Return [x, y] of the center of cell containing provided text 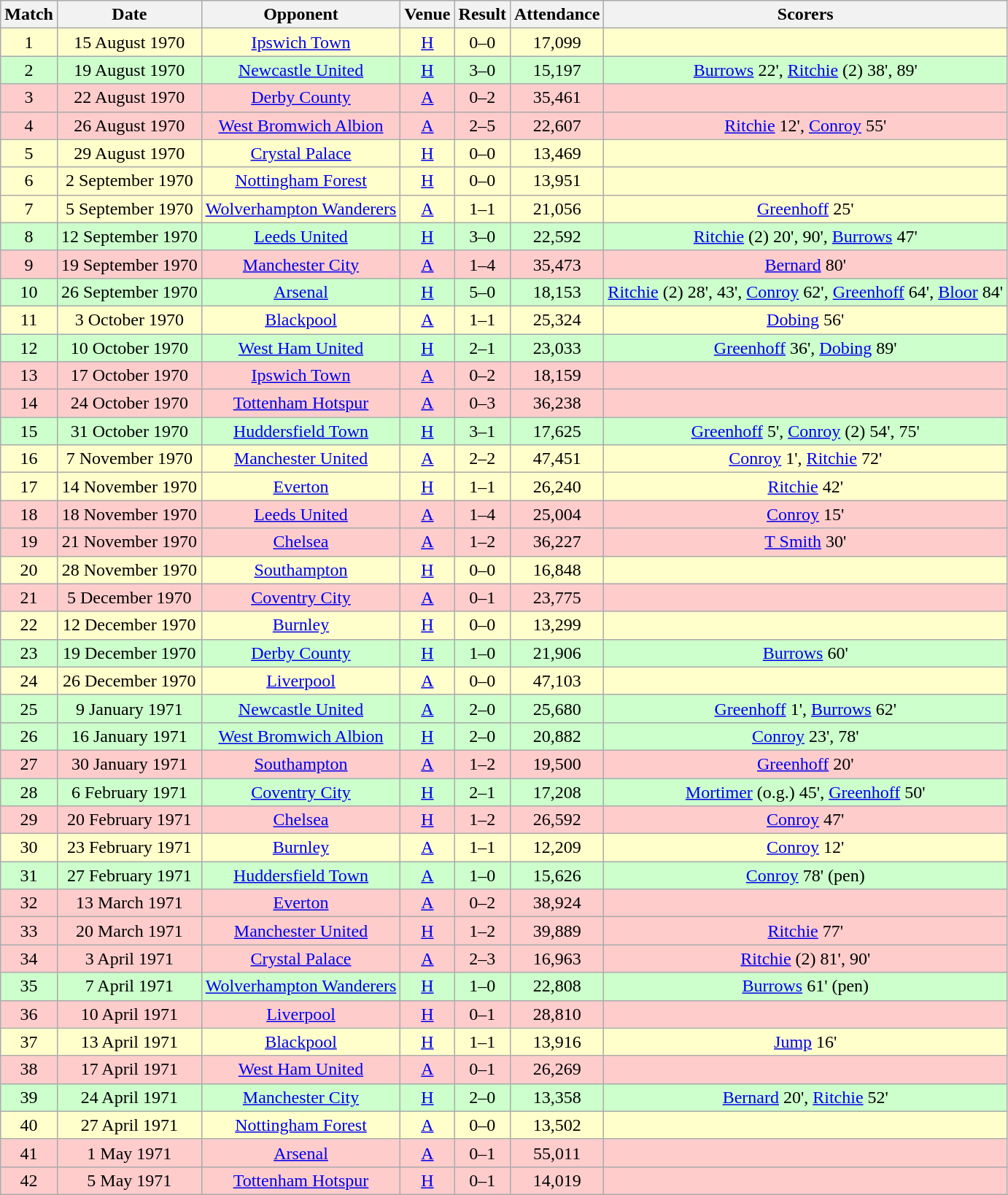
Opponent [301, 15]
3 [29, 98]
Greenhoff 1', Burrows 62' [805, 708]
28 November 1970 [129, 570]
24 [29, 681]
16,963 [557, 959]
21 November 1970 [129, 542]
26,269 [557, 1070]
13,916 [557, 1042]
Ritchie 12', Conroy 55' [805, 125]
Greenhoff 5', Conroy (2) 54', 75' [805, 431]
18 November 1970 [129, 514]
9 January 1971 [129, 708]
10 October 1970 [129, 348]
15,197 [557, 70]
2 [29, 70]
8 [29, 236]
2–3 [482, 959]
17,208 [557, 792]
13 March 1971 [129, 903]
18,159 [557, 376]
10 April 1971 [129, 1014]
Conroy 1', Ritchie 72' [805, 459]
35,473 [557, 264]
20 [29, 570]
21,906 [557, 653]
24 April 1971 [129, 1097]
Ritchie 77' [805, 931]
11 [29, 320]
22,607 [557, 125]
7 April 1971 [129, 986]
Burrows 22', Ritchie (2) 38', 89' [805, 70]
31 [29, 875]
21,056 [557, 209]
24 October 1970 [129, 403]
35 [29, 986]
17 April 1971 [129, 1070]
13,469 [557, 153]
Conroy 47' [805, 820]
30 [29, 848]
2 September 1970 [129, 181]
26 December 1970 [129, 681]
10 [29, 292]
15,626 [557, 875]
17,625 [557, 431]
33 [29, 931]
25,324 [557, 320]
12 [29, 348]
1 [29, 42]
17 October 1970 [129, 376]
Venue [427, 15]
21 [29, 597]
Ritchie (2) 81', 90' [805, 959]
20 February 1971 [129, 820]
Burrows 61' (pen) [805, 986]
14,019 [557, 1180]
16 [29, 459]
13,951 [557, 181]
1 May 1971 [129, 1153]
41 [29, 1153]
6 February 1971 [129, 792]
26 August 1970 [129, 125]
Ritchie 42' [805, 487]
47,451 [557, 459]
22 August 1970 [129, 98]
3 April 1971 [129, 959]
18 [29, 514]
15 August 1970 [129, 42]
23 February 1971 [129, 848]
Scorers [805, 15]
13 April 1971 [129, 1042]
Match [29, 15]
34 [29, 959]
23,775 [557, 597]
5–0 [482, 292]
5 [29, 153]
29 [29, 820]
Greenhoff 20' [805, 764]
9 [29, 264]
38 [29, 1070]
16,848 [557, 570]
Conroy 78' (pen) [805, 875]
14 [29, 403]
Result [482, 15]
19 [29, 542]
19 August 1970 [129, 70]
16 January 1971 [129, 736]
13 [29, 376]
35,461 [557, 98]
2–2 [482, 459]
5 September 1970 [129, 209]
23 [29, 653]
22 [29, 625]
15 [29, 431]
22,592 [557, 236]
12 December 1970 [129, 625]
Ritchie (2) 20', 90', Burrows 47' [805, 236]
36 [29, 1014]
19 September 1970 [129, 264]
Mortimer (o.g.) 45', Greenhoff 50' [805, 792]
40 [29, 1125]
0–3 [482, 403]
Ritchie (2) 28', 43', Conroy 62', Greenhoff 64', Bloor 84' [805, 292]
12 September 1970 [129, 236]
20 March 1971 [129, 931]
5 May 1971 [129, 1180]
17,099 [557, 42]
12,209 [557, 848]
27 February 1971 [129, 875]
38,924 [557, 903]
23,033 [557, 348]
2–5 [482, 125]
Attendance [557, 15]
30 January 1971 [129, 764]
Conroy 12' [805, 848]
26,240 [557, 487]
Conroy 15' [805, 514]
19,500 [557, 764]
19 December 1970 [129, 653]
27 [29, 764]
7 November 1970 [129, 459]
Conroy 23', 78' [805, 736]
13,358 [557, 1097]
Bernard 80' [805, 264]
26,592 [557, 820]
37 [29, 1042]
Burrows 60' [805, 653]
25,004 [557, 514]
6 [29, 181]
25 [29, 708]
55,011 [557, 1153]
Bernard 20', Ritchie 52' [805, 1097]
Greenhoff 25' [805, 209]
Jump 16' [805, 1042]
Dobing 56' [805, 320]
39,889 [557, 931]
28,810 [557, 1014]
27 April 1971 [129, 1125]
25,680 [557, 708]
Date [129, 15]
13,502 [557, 1125]
5 December 1970 [129, 597]
18,153 [557, 292]
29 August 1970 [129, 153]
4 [29, 125]
22,808 [557, 986]
20,882 [557, 736]
13,299 [557, 625]
42 [29, 1180]
32 [29, 903]
31 October 1970 [129, 431]
36,238 [557, 403]
39 [29, 1097]
26 [29, 736]
3–1 [482, 431]
Greenhoff 36', Dobing 89' [805, 348]
28 [29, 792]
47,103 [557, 681]
36,227 [557, 542]
17 [29, 487]
3 October 1970 [129, 320]
T Smith 30' [805, 542]
26 September 1970 [129, 292]
14 November 1970 [129, 487]
7 [29, 209]
